Find where the given text appears and provide that cell's center as [x, y] coordinate. 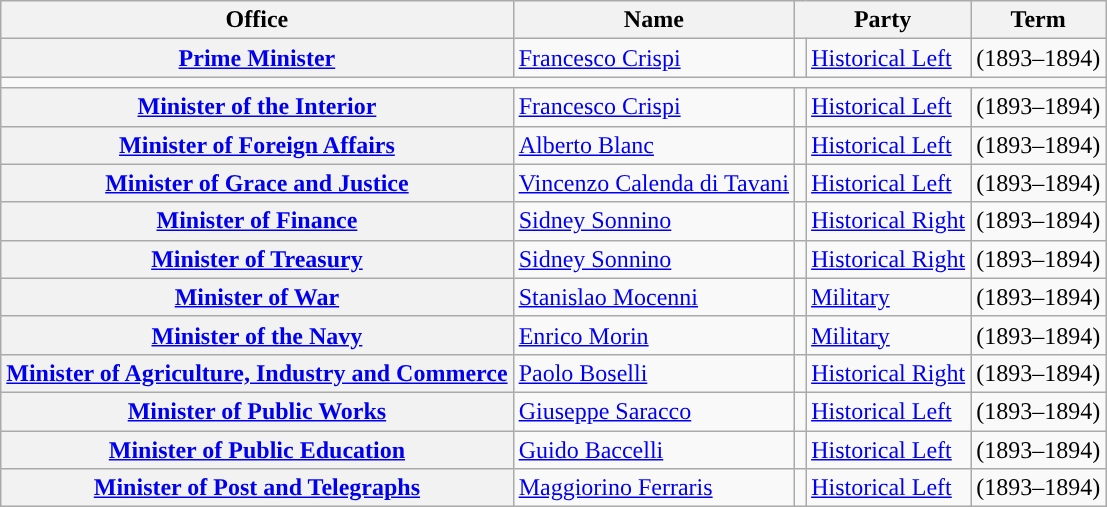
Guido Baccelli [654, 449]
Enrico Morin [654, 335]
Vincenzo Calenda di Tavani [654, 183]
Minister of Agriculture, Industry and Commerce [257, 373]
Maggiorino Ferraris [654, 488]
Minister of Public Works [257, 411]
Minister of Foreign Affairs [257, 145]
Term [1038, 20]
Minister of War [257, 297]
Alberto Blanc [654, 145]
Name [654, 20]
Minister of Post and Telegraphs [257, 488]
Minister of the Interior [257, 107]
Paolo Boselli [654, 373]
Stanislao Mocenni [654, 297]
Minister of the Navy [257, 335]
Prime Minister [257, 58]
Minister of Grace and Justice [257, 183]
Minister of Treasury [257, 259]
Minister of Public Education [257, 449]
Giuseppe Saracco [654, 411]
Party [883, 20]
Office [257, 20]
Minister of Finance [257, 221]
